Provide the (X, Y) coordinate of the cell's center where the given text is located.  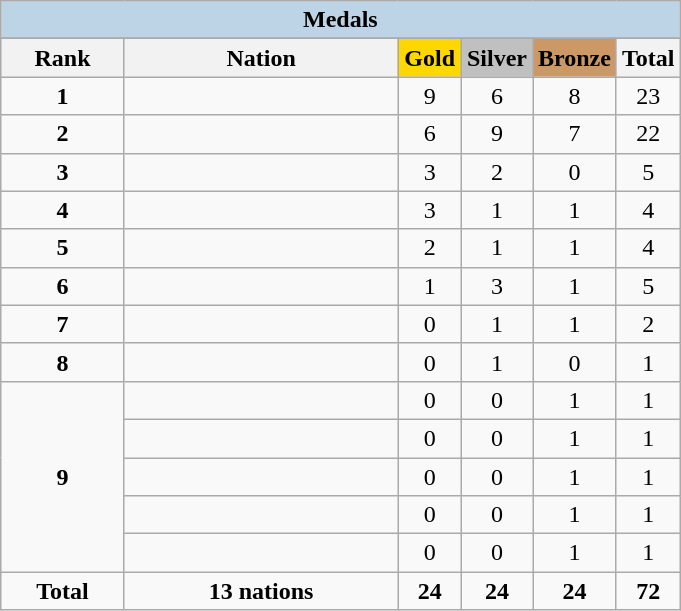
Bronze (574, 58)
Rank (63, 58)
13 nations (261, 591)
Silver (496, 58)
Medals (340, 20)
Gold (430, 58)
72 (648, 591)
22 (648, 134)
23 (648, 96)
Nation (261, 58)
